From the cell containing the given text, extract its center point as (x, y) coordinate. 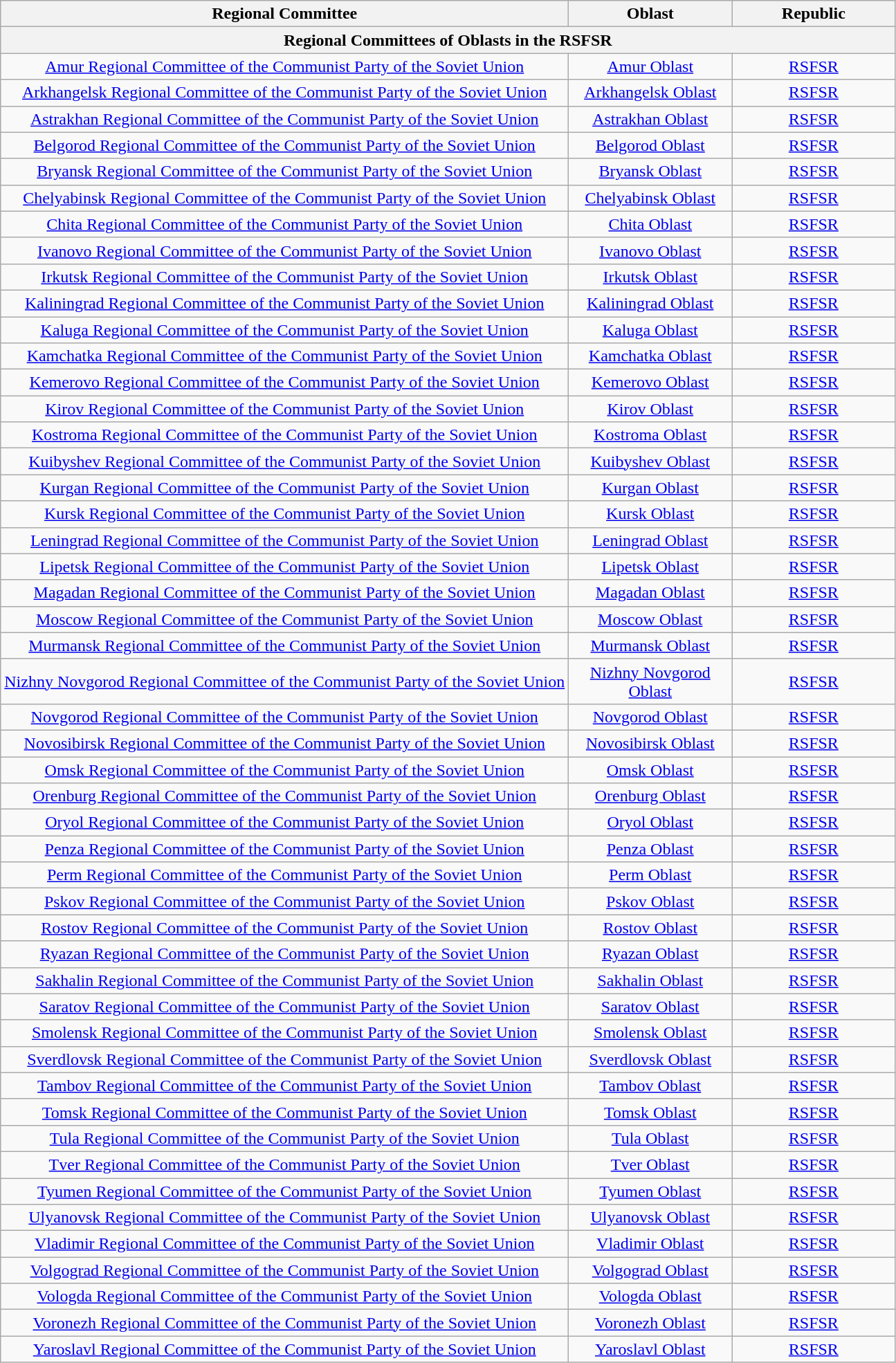
Tyumen Oblast (650, 1191)
Vologda Regional Committee of the Communist Party of the Soviet Union (285, 1297)
Kamchatka Regional Committee of the Communist Party of the Soviet Union (285, 356)
Tomsk Regional Committee of the Communist Party of the Soviet Union (285, 1112)
Kirov Regional Committee of the Communist Party of the Soviet Union (285, 409)
Yaroslavl Oblast (650, 1349)
Regional Committees of Oblasts in the RSFSR (448, 40)
Sverdlovsk Oblast (650, 1059)
Pskov Regional Committee of the Communist Party of the Soviet Union (285, 902)
Tambov Regional Committee of the Communist Party of the Soviet Union (285, 1086)
Tyumen Regional Committee of the Communist Party of the Soviet Union (285, 1191)
Sakhalin Regional Committee of the Communist Party of the Soviet Union (285, 980)
Kuibyshev Oblast (650, 461)
Saratov Regional Committee of the Communist Party of the Soviet Union (285, 1007)
Astrakhan Oblast (650, 119)
Kostroma Oblast (650, 435)
Belgorod Regional Committee of the Communist Party of the Soviet Union (285, 145)
Novosibirsk Oblast (650, 743)
Volgograd Regional Committee of the Communist Party of the Soviet Union (285, 1270)
Bryansk Oblast (650, 172)
Arkhangelsk Regional Committee of the Communist Party of the Soviet Union (285, 93)
Omsk Oblast (650, 770)
Smolensk Regional Committee of the Communist Party of the Soviet Union (285, 1033)
Orenburg Oblast (650, 796)
Arkhangelsk Oblast (650, 93)
Vologda Oblast (650, 1297)
Rostov Regional Committee of the Communist Party of the Soviet Union (285, 928)
Orenburg Regional Committee of the Communist Party of the Soviet Union (285, 796)
Chelyabinsk Oblast (650, 198)
Murmansk Regional Committee of the Communist Party of the Soviet Union (285, 646)
Nizhny Novgorod Oblast (650, 681)
Kursk Regional Committee of the Communist Party of the Soviet Union (285, 514)
Tver Oblast (650, 1164)
Perm Oblast (650, 875)
Ryazan Regional Committee of the Communist Party of the Soviet Union (285, 954)
Novgorod Regional Committee of the Communist Party of the Soviet Union (285, 717)
Oblast (650, 14)
Penza Regional Committee of the Communist Party of the Soviet Union (285, 849)
Republic (814, 14)
Smolensk Oblast (650, 1033)
Ivanovo Oblast (650, 250)
Tver Regional Committee of the Communist Party of the Soviet Union (285, 1164)
Kirov Oblast (650, 409)
Kamchatka Oblast (650, 356)
Tomsk Oblast (650, 1112)
Irkutsk Oblast (650, 277)
Vladimir Regional Committee of the Communist Party of the Soviet Union (285, 1244)
Nizhny Novgorod Regional Committee of the Communist Party of the Soviet Union (285, 681)
Kemerovo Oblast (650, 383)
Kaliningrad Regional Committee of the Communist Party of the Soviet Union (285, 303)
Kurgan Oblast (650, 488)
Chelyabinsk Regional Committee of the Communist Party of the Soviet Union (285, 198)
Kemerovo Regional Committee of the Communist Party of the Soviet Union (285, 383)
Sakhalin Oblast (650, 980)
Pskov Oblast (650, 902)
Astrakhan Regional Committee of the Communist Party of the Soviet Union (285, 119)
Vladimir Oblast (650, 1244)
Moscow Oblast (650, 619)
Kuibyshev Regional Committee of the Communist Party of the Soviet Union (285, 461)
Oryol Regional Committee of the Communist Party of the Soviet Union (285, 823)
Kursk Oblast (650, 514)
Tula Regional Committee of the Communist Party of the Soviet Union (285, 1138)
Leningrad Oblast (650, 540)
Voronezh Regional Committee of the Communist Party of the Soviet Union (285, 1323)
Novgorod Oblast (650, 717)
Belgorod Oblast (650, 145)
Regional Committee (285, 14)
Lipetsk Regional Committee of the Communist Party of the Soviet Union (285, 567)
Tambov Oblast (650, 1086)
Novosibirsk Regional Committee of the Communist Party of the Soviet Union (285, 743)
Tula Oblast (650, 1138)
Ulyanovsk Oblast (650, 1218)
Kaluga Oblast (650, 330)
Amur Regional Committee of the Communist Party of the Soviet Union (285, 66)
Murmansk Oblast (650, 646)
Irkutsk Regional Committee of the Communist Party of the Soviet Union (285, 277)
Ulyanovsk Regional Committee of the Communist Party of the Soviet Union (285, 1218)
Voronezh Oblast (650, 1323)
Ivanovo Regional Committee of the Communist Party of the Soviet Union (285, 250)
Perm Regional Committee of the Communist Party of the Soviet Union (285, 875)
Yaroslavl Regional Committee of the Communist Party of the Soviet Union (285, 1349)
Ryazan Oblast (650, 954)
Chita Regional Committee of the Communist Party of the Soviet Union (285, 224)
Moscow Regional Committee of the Communist Party of the Soviet Union (285, 619)
Saratov Oblast (650, 1007)
Kaluga Regional Committee of the Communist Party of the Soviet Union (285, 330)
Kostroma Regional Committee of the Communist Party of the Soviet Union (285, 435)
Lipetsk Oblast (650, 567)
Sverdlovsk Regional Committee of the Communist Party of the Soviet Union (285, 1059)
Volgograd Oblast (650, 1270)
Kaliningrad Oblast (650, 303)
Leningrad Regional Committee of the Communist Party of the Soviet Union (285, 540)
Bryansk Regional Committee of the Communist Party of the Soviet Union (285, 172)
Omsk Regional Committee of the Communist Party of the Soviet Union (285, 770)
Kurgan Regional Committee of the Communist Party of the Soviet Union (285, 488)
Magadan Regional Committee of the Communist Party of the Soviet Union (285, 593)
Penza Oblast (650, 849)
Rostov Oblast (650, 928)
Magadan Oblast (650, 593)
Chita Oblast (650, 224)
Amur Oblast (650, 66)
Oryol Oblast (650, 823)
